Extract the [X, Y] coordinate from the center of the cell holding the provided text.  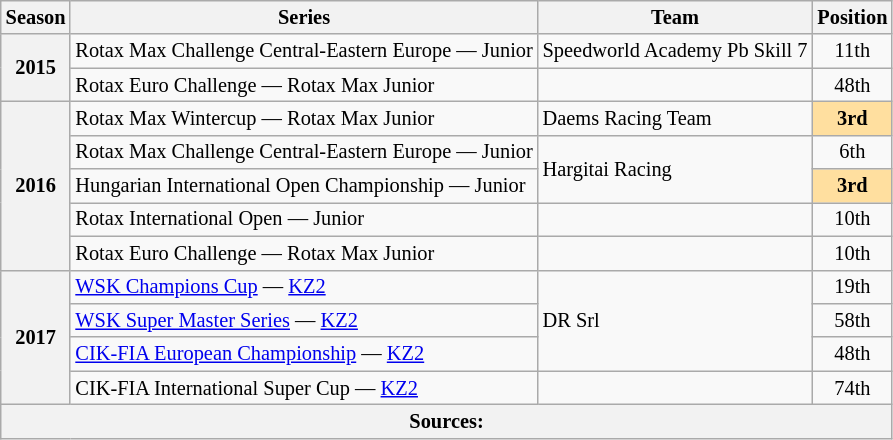
2015 [36, 68]
Position [852, 17]
Hungarian International Open Championship — Junior [304, 186]
Rotax International Open — Junior [304, 219]
6th [852, 152]
WSK Super Master Series — KZ2 [304, 320]
2017 [36, 338]
CIK-FIA International Super Cup — KZ2 [304, 388]
58th [852, 320]
11th [852, 51]
2016 [36, 185]
Season [36, 17]
Series [304, 17]
DR Srl [676, 320]
Rotax Max Wintercup — Rotax Max Junior [304, 118]
Speedworld Academy Pb Skill 7 [676, 51]
Hargitai Racing [676, 168]
Sources: [447, 421]
74th [852, 388]
Daems Racing Team [676, 118]
WSK Champions Cup — KZ2 [304, 287]
19th [852, 287]
Team [676, 17]
CIK-FIA European Championship — KZ2 [304, 354]
